For the text-containing cell, return its midpoint in (X, Y) coordinate format. 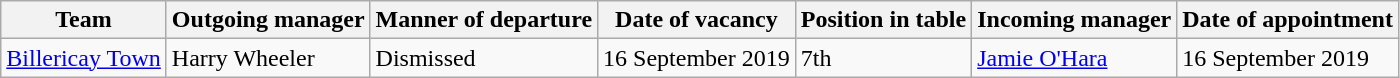
Manner of departure (484, 20)
Position in table (883, 20)
Jamie O'Hara (1074, 58)
Date of appointment (1288, 20)
Incoming manager (1074, 20)
Harry Wheeler (268, 58)
Dismissed (484, 58)
Billericay Town (84, 58)
Date of vacancy (697, 20)
7th (883, 58)
Team (84, 20)
Outgoing manager (268, 20)
